Search for the cell housing the specified text and yield its (X, Y) center coordinate. 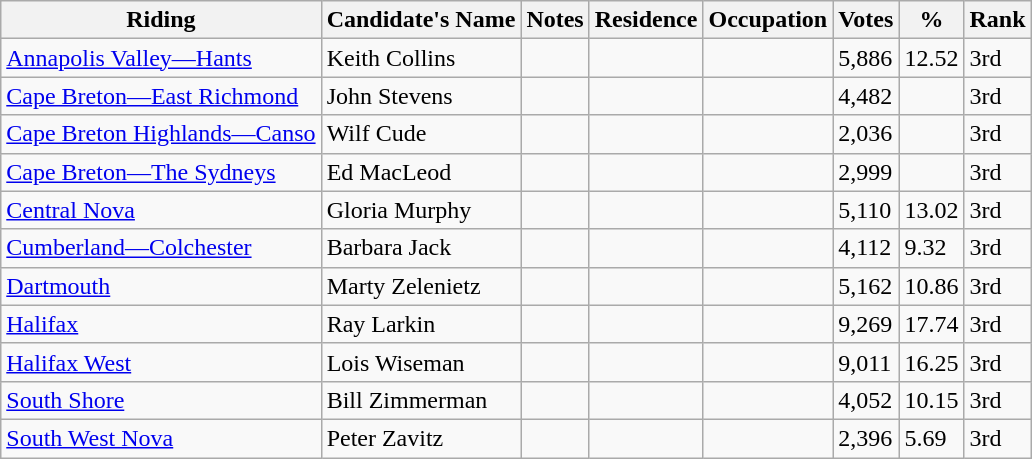
9.32 (932, 248)
5,162 (866, 286)
5,886 (866, 58)
9,011 (866, 362)
John Stevens (421, 96)
13.02 (932, 210)
10.86 (932, 286)
4,052 (866, 400)
5,110 (866, 210)
Cape Breton—East Richmond (161, 96)
Halifax (161, 324)
Halifax West (161, 362)
2,036 (866, 134)
Bill Zimmerman (421, 400)
4,112 (866, 248)
Dartmouth (161, 286)
South Shore (161, 400)
Ed MacLeod (421, 172)
Votes (866, 20)
Gloria Murphy (421, 210)
9,269 (866, 324)
17.74 (932, 324)
Notes (555, 20)
Ray Larkin (421, 324)
Peter Zavitz (421, 438)
Annapolis Valley—Hants (161, 58)
4,482 (866, 96)
Residence (646, 20)
10.15 (932, 400)
2,396 (866, 438)
Occupation (768, 20)
Keith Collins (421, 58)
Candidate's Name (421, 20)
12.52 (932, 58)
Barbara Jack (421, 248)
% (932, 20)
Marty Zelenietz (421, 286)
South West Nova (161, 438)
Central Nova (161, 210)
16.25 (932, 362)
Cape Breton Highlands—Canso (161, 134)
5.69 (932, 438)
Riding (161, 20)
Rank (998, 20)
2,999 (866, 172)
Cape Breton—The Sydneys (161, 172)
Cumberland—Colchester (161, 248)
Wilf Cude (421, 134)
Lois Wiseman (421, 362)
